Return [x, y] of the center of cell containing provided text 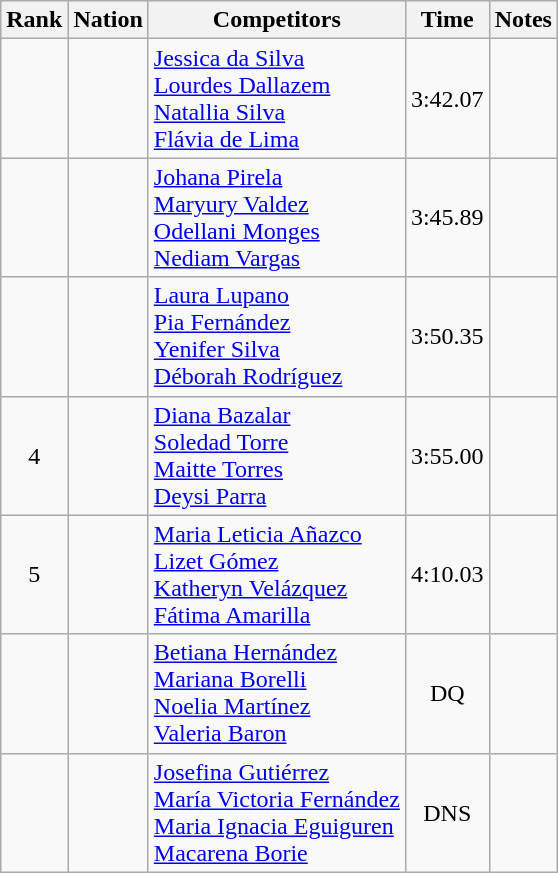
Maria Leticia AñazcoLizet GómezKatheryn VelázquezFátima Amarilla [276, 574]
Josefina GutiérrezMaría Victoria FernándezMaria Ignacia EguigurenMacarena Borie [276, 812]
DNS [447, 812]
3:45.89 [447, 218]
Jessica da SilvaLourdes DallazemNatallia SilvaFlávia de Lima [276, 98]
Nation [108, 20]
5 [34, 574]
Laura LupanoPia FernándezYenifer SilvaDéborah Rodríguez [276, 336]
3:42.07 [447, 98]
Time [447, 20]
DQ [447, 694]
4 [34, 456]
Betiana HernándezMariana BorelliNoelia MartínezValeria Baron [276, 694]
Notes [523, 20]
Rank [34, 20]
4:10.03 [447, 574]
Diana BazalarSoledad TorreMaitte TorresDeysi Parra [276, 456]
Johana PirelaMaryury ValdezOdellani MongesNediam Vargas [276, 218]
Competitors [276, 20]
3:50.35 [447, 336]
3:55.00 [447, 456]
